Capture the cell that displays the provided text and extract its [X, Y] central coordinate. 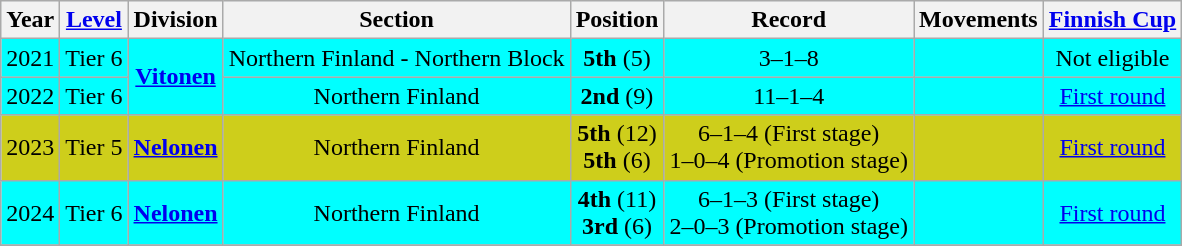
2021 [30, 58]
3–1–8 [789, 58]
4th (11)3rd (6) [617, 212]
Northern Finland - Northern Block [396, 58]
5th (5) [617, 58]
2023 [30, 148]
6–1–3 (First stage)2–0–3 (Promotion stage) [789, 212]
Vitonen [176, 77]
6–1–4 (First stage)1–0–4 (Promotion stage) [789, 148]
Level [94, 20]
Section [396, 20]
Movements [979, 20]
2nd (9) [617, 96]
Division [176, 20]
11–1–4 [789, 96]
Record [789, 20]
Tier 5 [94, 148]
Year [30, 20]
Position [617, 20]
5th (12)5th (6) [617, 148]
2024 [30, 212]
Not eligible [1112, 58]
2022 [30, 96]
Finnish Cup [1112, 20]
